Locate the cell with the specified text and output its (x, y) center coordinate. 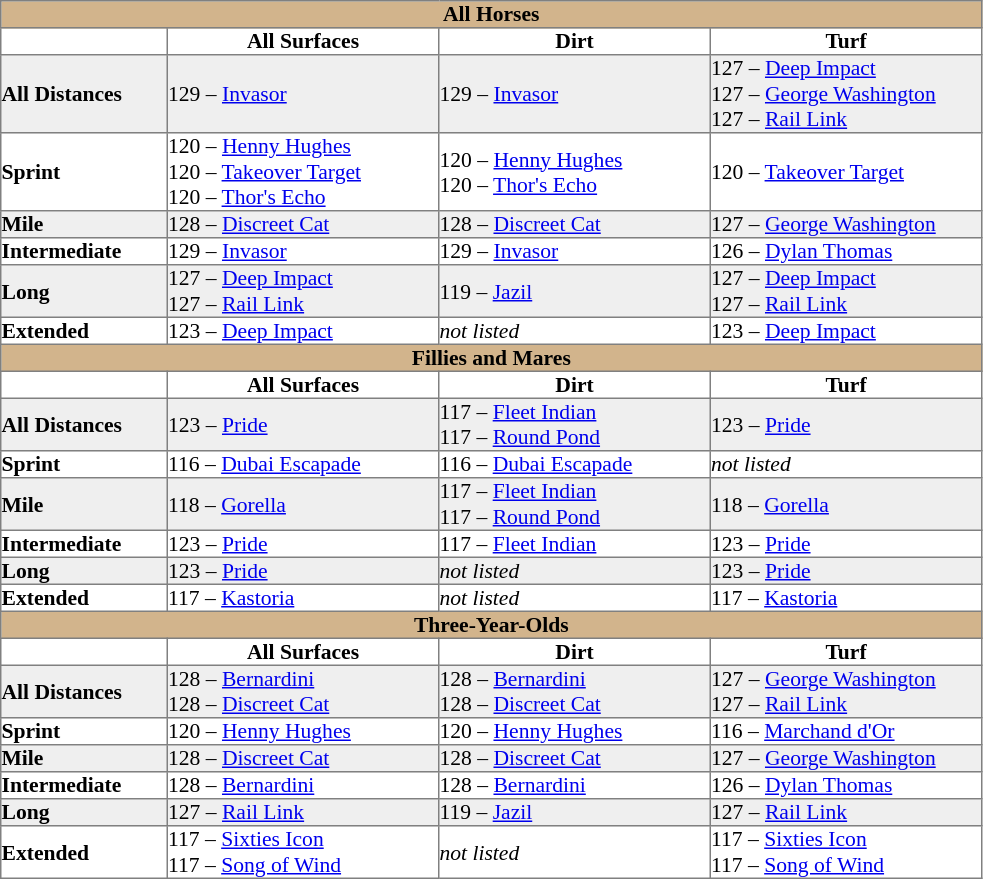
116 – Marchand d'Or (846, 732)
Three-Year-Olds (492, 624)
120 – Henny Hughes 120 – Thor's Echo (575, 172)
127 – George Washington 127 – Rail Link (846, 691)
All Horses (492, 14)
117 – Fleet Indian (575, 544)
Fillies and Mares (492, 358)
127 – Deep Impact 127 – George Washington 127 – Rail Link (846, 94)
120 – Takeover Target (846, 172)
120 – Henny Hughes 120 – Takeover Target 120 – Thor's Echo (303, 172)
